Scan for the cell matching the given text and deliver its (X, Y) coordinate at center. 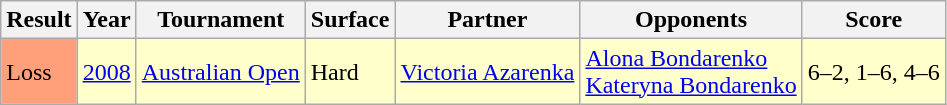
Partner (488, 20)
Score (874, 20)
Surface (350, 20)
Alona Bondarenko Kateryna Bondarenko (691, 72)
Australian Open (220, 72)
Opponents (691, 20)
Tournament (220, 20)
Year (106, 20)
2008 (106, 72)
Hard (350, 72)
Result (39, 20)
6–2, 1–6, 4–6 (874, 72)
Loss (39, 72)
Victoria Azarenka (488, 72)
